Scan for the cell matching the given text and deliver its [x, y] coordinate at center. 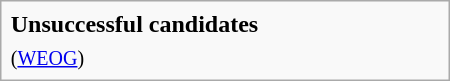
(WEOG) [224, 57]
Unsuccessful candidates [224, 24]
